Locate the cell with the specified text and output its [X, Y] center coordinate. 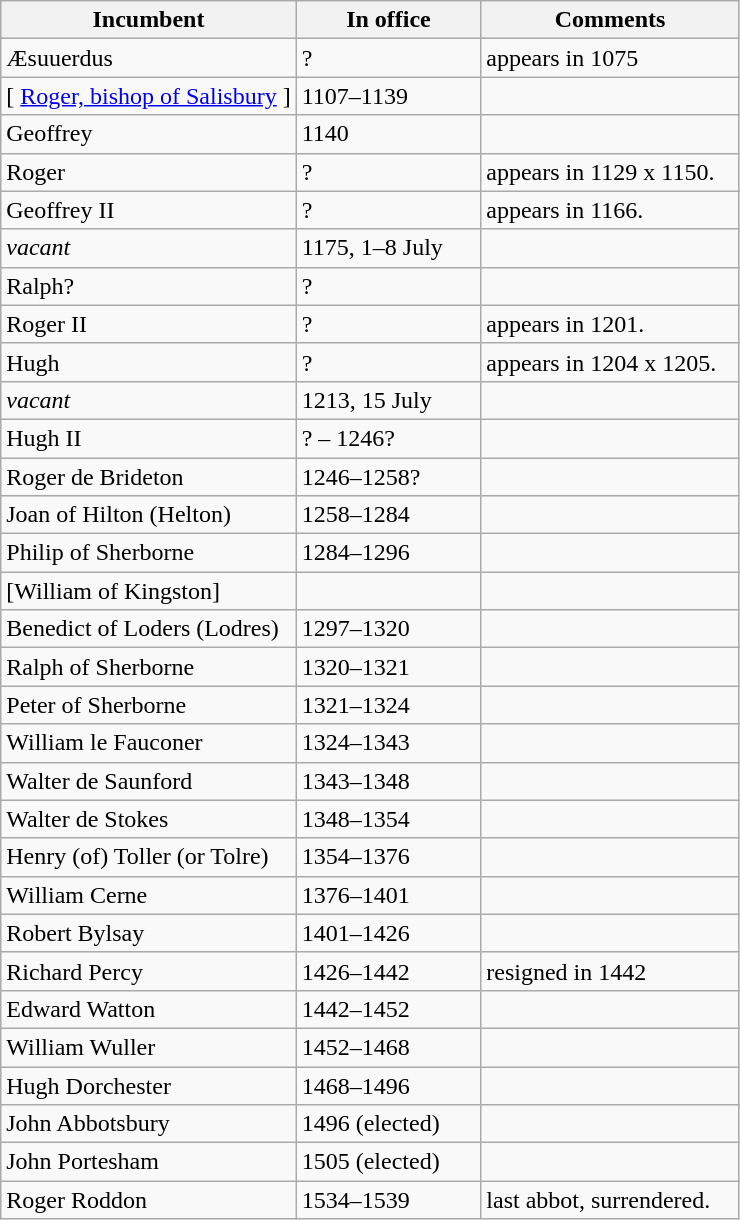
appears in 1075 [610, 58]
Henry (of) Toller (or Tolre) [148, 857]
Hugh [148, 362]
1284–1296 [388, 553]
Roger [148, 172]
appears in 1201. [610, 324]
1452–1468 [388, 1047]
appears in 1204 x 1205. [610, 362]
[William of Kingston] [148, 591]
Walter de Stokes [148, 819]
[ Roger, bishop of Salisbury ] [148, 96]
1426–1442 [388, 971]
1324–1343 [388, 743]
Roger II [148, 324]
In office [388, 20]
Robert Bylsay [148, 933]
John Portesham [148, 1162]
1246–1258? [388, 477]
1468–1496 [388, 1085]
Ralph of Sherborne [148, 667]
1140 [388, 134]
appears in 1166. [610, 210]
1343–1348 [388, 781]
1297–1320 [388, 629]
1175, 1–8 July [388, 248]
Philip of Sherborne [148, 553]
Æsuuerdus [148, 58]
1401–1426 [388, 933]
Incumbent [148, 20]
1354–1376 [388, 857]
William Cerne [148, 895]
Hugh II [148, 438]
Richard Percy [148, 971]
1534–1539 [388, 1200]
John Abbotsbury [148, 1124]
1496 (elected) [388, 1124]
Roger de Brideton [148, 477]
1107–1139 [388, 96]
Geoffrey [148, 134]
Walter de Saunford [148, 781]
Ralph? [148, 286]
1348–1354 [388, 819]
appears in 1129 x 1150. [610, 172]
1442–1452 [388, 1009]
last abbot, surrendered. [610, 1200]
1213, 15 July [388, 400]
Geoffrey II [148, 210]
William Wuller [148, 1047]
1258–1284 [388, 515]
Peter of Sherborne [148, 705]
1505 (elected) [388, 1162]
Comments [610, 20]
Edward Watton [148, 1009]
Joan of Hilton (Helton) [148, 515]
Hugh Dorchester [148, 1085]
1376–1401 [388, 895]
? – 1246? [388, 438]
William le Fauconer [148, 743]
Roger Roddon [148, 1200]
1320–1321 [388, 667]
1321–1324 [388, 705]
Benedict of Loders (Lodres) [148, 629]
resigned in 1442 [610, 971]
